From the cell containing the given text, extract its center point as (x, y) coordinate. 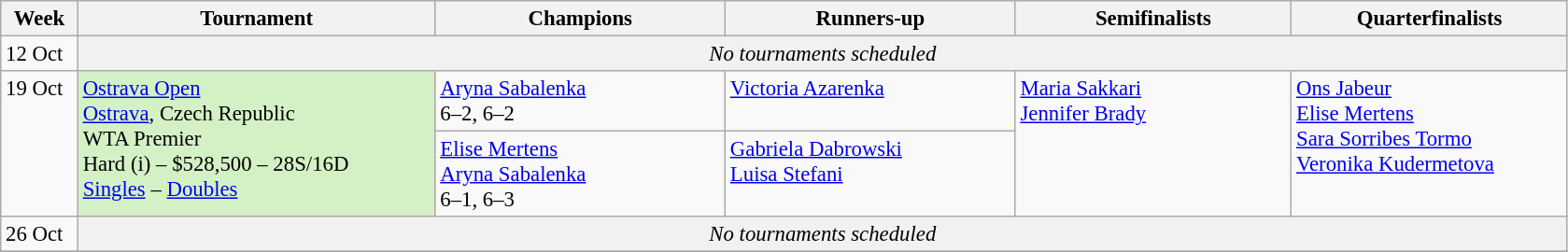
Gabriela Dabrowski Luisa Stefani (870, 175)
Ons Jabeur Elise Mertens Sara Sorribes Tormo Veronika Kudermetova (1430, 144)
Maria Sakkari Jennifer Brady (1153, 144)
26 Oct (39, 234)
19 Oct (39, 144)
Week (39, 19)
Tournament (256, 19)
Victoria Azarenka (870, 101)
Ostrava Open Ostrava, Czech RepublicWTA PremierHard (i) – $528,500 – 28S/16DSingles – Doubles (256, 144)
Champions (581, 19)
Quarterfinalists (1430, 19)
Semifinalists (1153, 19)
12 Oct (39, 54)
Elise Mertens Aryna Sabalenka 6–1, 6–3 (581, 175)
Runners-up (870, 19)
Aryna Sabalenka6–2, 6–2 (581, 101)
